Output the (X, Y) coordinate of the center of the cell containing the given text.  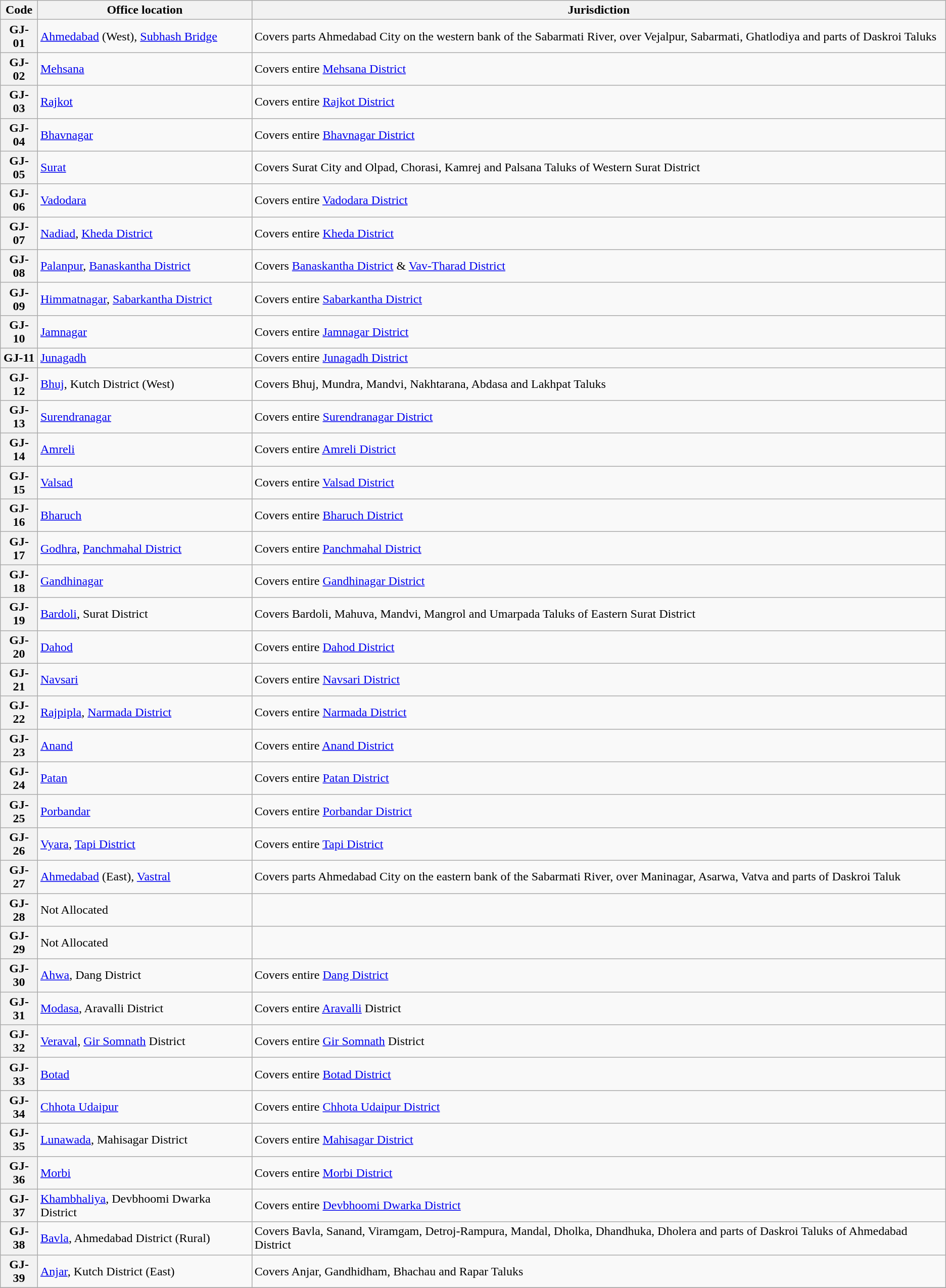
Covers entire Chhota Udaipur District (598, 1107)
Office location (145, 10)
Covers parts Ahmedabad City on the eastern bank of the Sabarmati River, over Maninagar, Asarwa, Vatva and parts of Daskroi Taluk (598, 877)
Ahmedabad (West), Subhash Bridge (145, 36)
GJ-09 (19, 299)
Mehsana (145, 69)
Vadodara (145, 200)
Godhra, Panchmahal District (145, 549)
Covers entire Morbi District (598, 1173)
GJ-19 (19, 614)
Amreli (145, 450)
GJ-13 (19, 417)
GJ-30 (19, 976)
Vyara, Tapi District (145, 844)
GJ-08 (19, 266)
Jurisdiction (598, 10)
Ahmedabad (East), Vastral (145, 877)
GJ-31 (19, 1008)
Covers entire Surendranagar District (598, 417)
GJ-18 (19, 581)
GJ-02 (19, 69)
Covers entire Tapi District (598, 844)
GJ-33 (19, 1074)
Covers entire Mehsana District (598, 69)
Covers entire Rajkot District (598, 102)
Covers Surat City and Olpad, Chorasi, Kamrej and Palsana Taluks of Western Surat District (598, 168)
GJ-28 (19, 909)
Anjar, Kutch District (East) (145, 1271)
Covers entire Junagadh District (598, 358)
Covers Bhuj, Mundra, Mandvi, Nakhtarana, Abdasa and Lakhpat Taluks (598, 384)
GJ-05 (19, 168)
Jamnagar (145, 331)
Covers entire Porbandar District (598, 811)
GJ-32 (19, 1042)
GJ-38 (19, 1239)
Palanpur, Banaskantha District (145, 266)
Bavla, Ahmedabad District (Rural) (145, 1239)
Bardoli, Surat District (145, 614)
Gandhinagar (145, 581)
Lunawada, Mahisagar District (145, 1140)
Covers entire Narmada District (598, 712)
Bhuj, Kutch District (West) (145, 384)
Anand (145, 746)
Rajpipla, Narmada District (145, 712)
Covers entire Amreli District (598, 450)
GJ-01 (19, 36)
Covers entire Gandhinagar District (598, 581)
GJ-20 (19, 647)
Code (19, 10)
Covers entire Valsad District (598, 483)
Covers entire Vadodara District (598, 200)
GJ-21 (19, 680)
GJ-34 (19, 1107)
GJ-17 (19, 549)
Surendranagar (145, 417)
Veraval, Gir Somnath District (145, 1042)
GJ-36 (19, 1173)
Covers entire Bhavnagar District (598, 134)
Covers entire Anand District (598, 746)
Covers entire Mahisagar District (598, 1140)
GJ-26 (19, 844)
Nadiad, Kheda District (145, 233)
GJ-04 (19, 134)
Covers Bardoli, Mahuva, Mandvi, Mangrol and Umarpada Taluks of Eastern Surat District (598, 614)
GJ-29 (19, 943)
Chhota Udaipur (145, 1107)
Navsari (145, 680)
GJ-03 (19, 102)
GJ-12 (19, 384)
GJ-22 (19, 712)
Covers Anjar, Gandhidham, Bhachau and Rapar Taluks (598, 1271)
GJ-14 (19, 450)
Surat (145, 168)
Porbandar (145, 811)
Covers entire Panchmahal District (598, 549)
GJ-35 (19, 1140)
GJ-23 (19, 746)
GJ-24 (19, 778)
GJ-25 (19, 811)
GJ-15 (19, 483)
Ahwa, Dang District (145, 976)
Covers entire Patan District (598, 778)
Bharuch (145, 515)
GJ-06 (19, 200)
Junagadh (145, 358)
Covers parts Ahmedabad City on the western bank of the Sabarmati River, over Vejalpur, Sabarmati, Ghatlodiya and parts of Daskroi Taluks (598, 36)
GJ-11 (19, 358)
Covers entire Dahod District (598, 647)
Covers Banaskantha District & Vav-Tharad District (598, 266)
Morbi (145, 1173)
Covers Bavla, Sanand, Viramgam, Detroj-Rampura, Mandal, Dholka, Dhandhuka, Dholera and parts of Daskroi Taluks of Ahmedabad District (598, 1239)
Botad (145, 1074)
Covers entire Navsari District (598, 680)
Covers entire Bharuch District (598, 515)
Covers entire Devbhoomi Dwarka District (598, 1205)
Dahod (145, 647)
Covers entire Gir Somnath District (598, 1042)
Patan (145, 778)
Covers entire Aravalli District (598, 1008)
Covers entire Kheda District (598, 233)
Khambhaliya, Devbhoomi Dwarka District (145, 1205)
Valsad (145, 483)
Modasa, Aravalli District (145, 1008)
Covers entire Dang District (598, 976)
Himmatnagar, Sabarkantha District (145, 299)
GJ-39 (19, 1271)
Covers entire Sabarkantha District (598, 299)
GJ-10 (19, 331)
GJ-27 (19, 877)
GJ-07 (19, 233)
Rajkot (145, 102)
Covers entire Jamnagar District (598, 331)
GJ-37 (19, 1205)
GJ-16 (19, 515)
Bhavnagar (145, 134)
Covers entire Botad District (598, 1074)
